Pinpoint the cell where the given text exists, returning its [X, Y] midpoint coordinate. 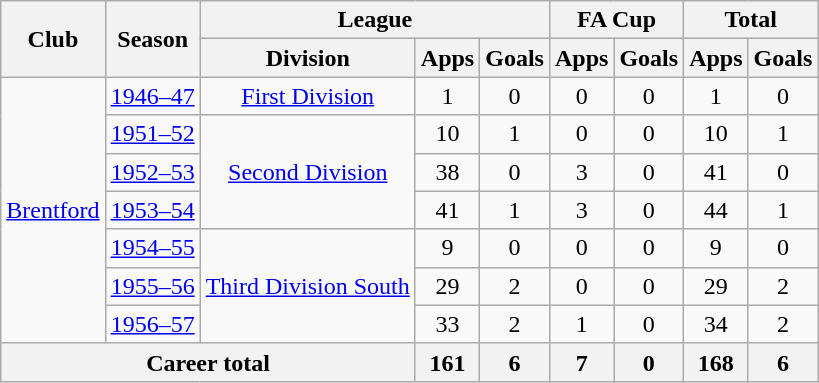
Third Division South [308, 286]
1952–53 [152, 172]
168 [716, 362]
34 [716, 324]
1956–57 [152, 324]
33 [447, 324]
Total [751, 20]
Career total [208, 362]
1955–56 [152, 286]
Division [308, 58]
First Division [308, 96]
1954–55 [152, 248]
Club [53, 39]
FA Cup [616, 20]
1946–47 [152, 96]
161 [447, 362]
1951–52 [152, 134]
7 [581, 362]
Brentford [53, 210]
League [374, 20]
Second Division [308, 172]
Season [152, 39]
44 [716, 210]
38 [447, 172]
1953–54 [152, 210]
